Return [x, y] of the center of cell containing provided text 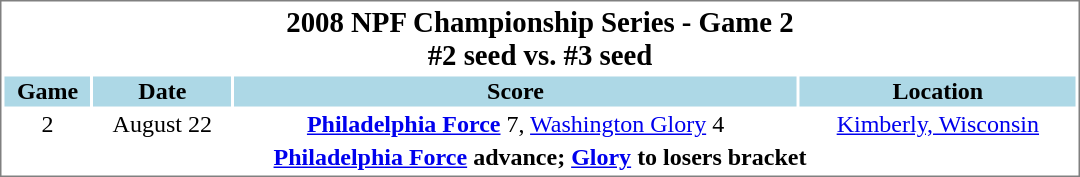
Date [162, 91]
Game [47, 91]
August 22 [162, 125]
Score [516, 91]
Location [938, 91]
2008 NPF Championship Series - Game 2#2 seed vs. #3 seed [540, 38]
Philadelphia Force advance; Glory to losers bracket [540, 157]
Philadelphia Force 7, Washington Glory 4 [516, 125]
Kimberly, Wisconsin [938, 125]
2 [47, 125]
